From the cell containing the given text, extract its center point as (x, y) coordinate. 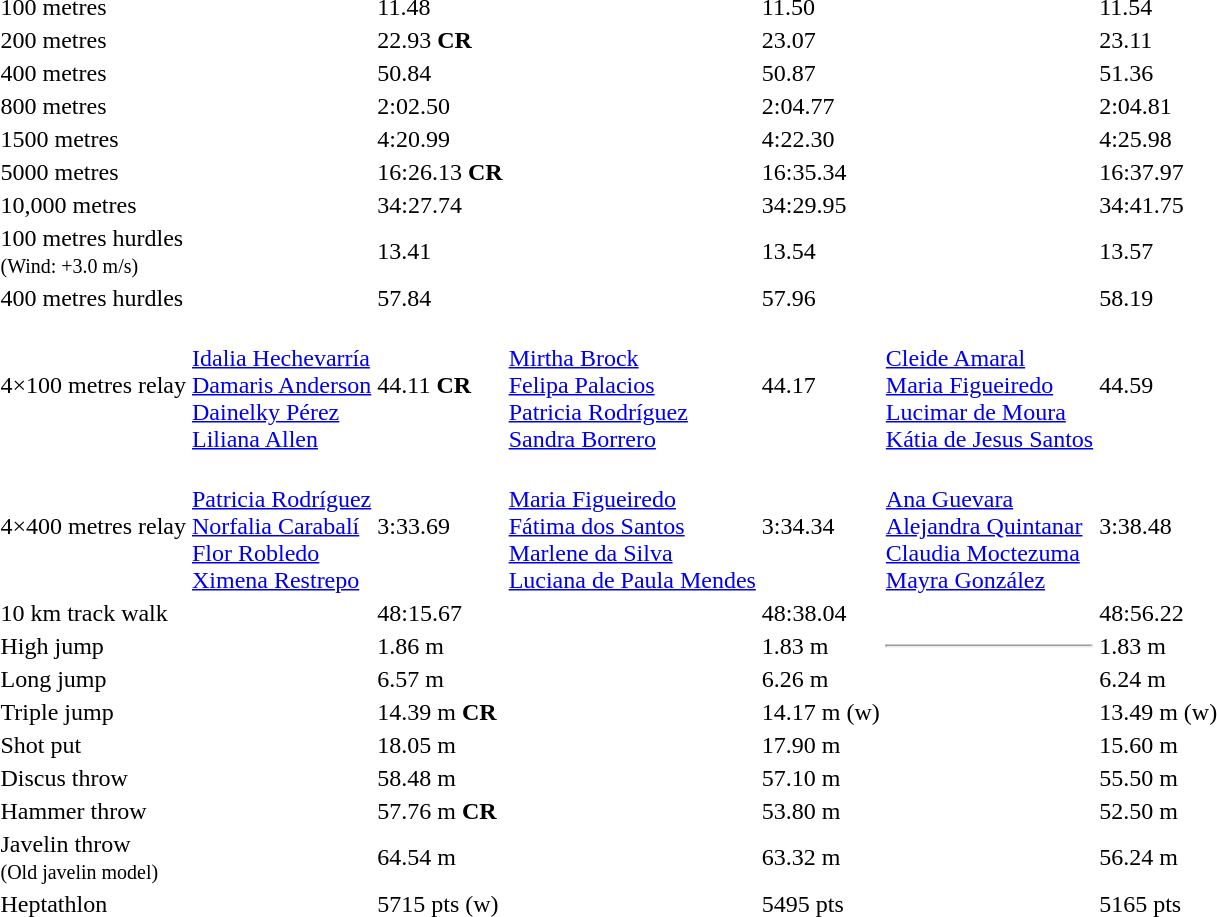
57.76 m CR (440, 811)
Mirtha BrockFelipa PalaciosPatricia RodríguezSandra Borrero (632, 385)
13.54 (820, 252)
Patricia RodríguezNorfalia CarabalíFlor RobledoXimena Restrepo (281, 526)
50.87 (820, 73)
34:29.95 (820, 205)
57.96 (820, 298)
1.83 m (820, 646)
14.39 m CR (440, 712)
6.57 m (440, 679)
4:20.99 (440, 139)
44.17 (820, 385)
2:02.50 (440, 106)
3:34.34 (820, 526)
1.86 m (440, 646)
57.84 (440, 298)
4:22.30 (820, 139)
23.07 (820, 40)
48:38.04 (820, 613)
Idalia HechevarríaDamaris AndersonDainelky PérezLiliana Allen (281, 385)
50.84 (440, 73)
44.11 CR (440, 385)
34:27.74 (440, 205)
18.05 m (440, 745)
6.26 m (820, 679)
Ana GuevaraAlejandra QuintanarClaudia MoctezumaMayra González (989, 526)
2:04.77 (820, 106)
13.41 (440, 252)
63.32 m (820, 858)
16:35.34 (820, 172)
Maria FigueiredoFátima dos SantosMarlene da SilvaLuciana de Paula Mendes (632, 526)
16:26.13 CR (440, 172)
3:33.69 (440, 526)
22.93 CR (440, 40)
58.48 m (440, 778)
17.90 m (820, 745)
14.17 m (w) (820, 712)
53.80 m (820, 811)
64.54 m (440, 858)
48:15.67 (440, 613)
57.10 m (820, 778)
Cleide AmaralMaria FigueiredoLucimar de MouraKátia de Jesus Santos (989, 385)
